Scan for the cell matching the given text and deliver its (X, Y) coordinate at center. 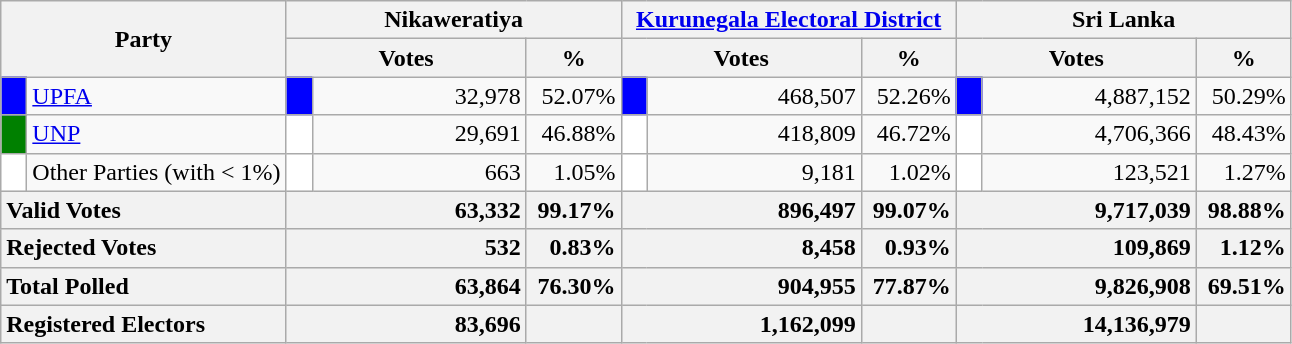
468,507 (754, 96)
896,497 (741, 210)
76.30% (574, 286)
77.87% (908, 286)
4,706,366 (1089, 134)
UPFA (156, 96)
63,864 (406, 286)
Registered Electors (144, 324)
1,162,099 (741, 324)
8,458 (741, 248)
532 (406, 248)
Nikaweratiya (454, 20)
46.72% (908, 134)
418,809 (754, 134)
Valid Votes (144, 210)
32,978 (419, 96)
Other Parties (with < 1%) (156, 172)
Total Polled (144, 286)
9,717,039 (1076, 210)
52.26% (908, 96)
9,181 (754, 172)
29,691 (419, 134)
98.88% (1244, 210)
69.51% (1244, 286)
Rejected Votes (144, 248)
63,332 (406, 210)
1.02% (908, 172)
83,696 (406, 324)
9,826,908 (1076, 286)
1.12% (1244, 248)
109,869 (1076, 248)
UNP (156, 134)
904,955 (741, 286)
4,887,152 (1089, 96)
0.93% (908, 248)
1.27% (1244, 172)
0.83% (574, 248)
14,136,979 (1076, 324)
1.05% (574, 172)
Party (144, 39)
Kurunegala Electoral District (788, 20)
50.29% (1244, 96)
123,521 (1089, 172)
663 (419, 172)
48.43% (1244, 134)
46.88% (574, 134)
52.07% (574, 96)
Sri Lanka (1124, 20)
99.07% (908, 210)
99.17% (574, 210)
